Pinpoint the cell where the given text exists, returning its [x, y] midpoint coordinate. 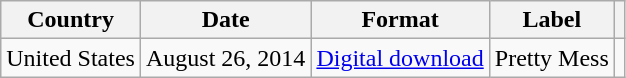
Pretty Mess [552, 58]
Format [400, 20]
United States [71, 58]
Country [71, 20]
Digital download [400, 58]
Label [552, 20]
Date [225, 20]
August 26, 2014 [225, 58]
